Search for the cell housing the specified text and yield its (X, Y) center coordinate. 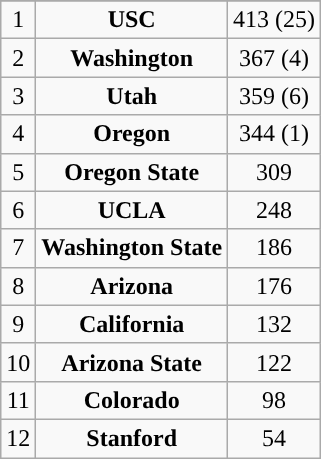
UCLA (132, 210)
10 (18, 362)
Arizona State (132, 362)
Washington State (132, 248)
Washington (132, 58)
6 (18, 210)
344 (1) (274, 134)
Oregon State (132, 172)
176 (274, 286)
5 (18, 172)
2 (18, 58)
4 (18, 134)
132 (274, 324)
98 (274, 400)
54 (274, 438)
California (132, 324)
USC (132, 20)
186 (274, 248)
Stanford (132, 438)
7 (18, 248)
Utah (132, 96)
12 (18, 438)
Arizona (132, 286)
413 (25) (274, 20)
11 (18, 400)
Colorado (132, 400)
359 (6) (274, 96)
9 (18, 324)
3 (18, 96)
8 (18, 286)
367 (4) (274, 58)
248 (274, 210)
309 (274, 172)
1 (18, 20)
Oregon (132, 134)
122 (274, 362)
